Capture the cell that displays the provided text and extract its [X, Y] central coordinate. 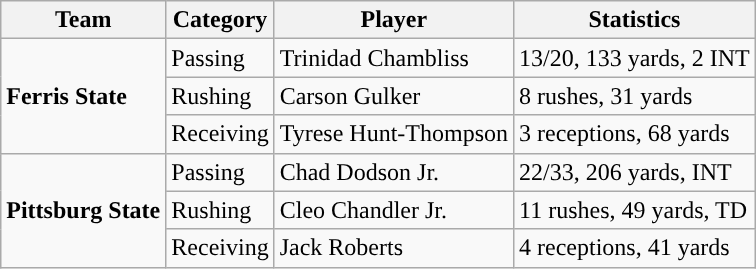
3 receptions, 68 yards [635, 134]
4 receptions, 41 yards [635, 248]
Tyrese Hunt-Thompson [394, 134]
Player [394, 20]
11 rushes, 49 yards, TD [635, 210]
8 rushes, 31 yards [635, 96]
Cleo Chandler Jr. [394, 210]
Category [220, 20]
Jack Roberts [394, 248]
13/20, 133 yards, 2 INT [635, 58]
Team [84, 20]
22/33, 206 yards, INT [635, 172]
Carson Gulker [394, 96]
Chad Dodson Jr. [394, 172]
Statistics [635, 20]
Pittsburg State [84, 210]
Ferris State [84, 96]
Trinidad Chambliss [394, 58]
